Pinpoint the cell where the given text exists, returning its (X, Y) midpoint coordinate. 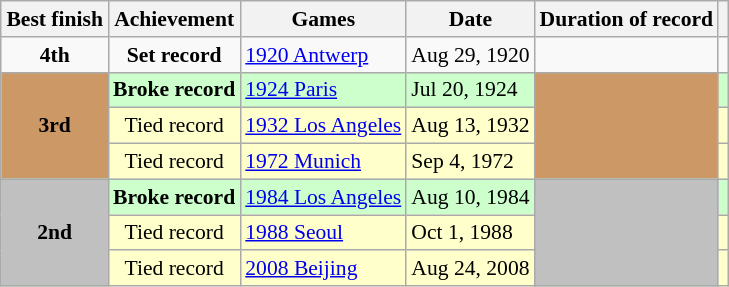
2nd (54, 232)
1920 Antwerp (323, 55)
1972 Munich (323, 162)
2008 Beijing (323, 269)
Aug 13, 1932 (470, 126)
1988 Seoul (323, 233)
Best finish (54, 19)
Sep 4, 1972 (470, 162)
Aug 10, 1984 (470, 197)
Set record (174, 55)
Jul 20, 1924 (470, 90)
3rd (54, 126)
Aug 24, 2008 (470, 269)
4th (54, 55)
Games (323, 19)
Achievement (174, 19)
Date (470, 19)
1984 Los Angeles (323, 197)
1924 Paris (323, 90)
Oct 1, 1988 (470, 233)
Duration of record (627, 19)
Aug 29, 1920 (470, 55)
1932 Los Angeles (323, 126)
